Output the (X, Y) coordinate of the center of the cell containing the given text.  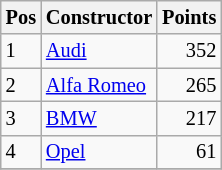
217 (189, 118)
1 (21, 51)
Points (189, 17)
BMW (99, 118)
4 (21, 152)
61 (189, 152)
265 (189, 85)
2 (21, 85)
Opel (99, 152)
Audi (99, 51)
Pos (21, 17)
Alfa Romeo (99, 85)
3 (21, 118)
352 (189, 51)
Constructor (99, 17)
